Identify which cell holds the provided text, then report its (X, Y) central coordinate. 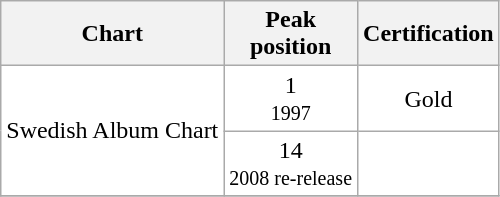
Peakposition (291, 34)
Chart (112, 34)
Gold (429, 98)
Certification (429, 34)
11997 (291, 98)
Swedish Album Chart (112, 131)
142008 re-release (291, 164)
